Return the (x, y) coordinate for the center point of the cell that contains the specified text.  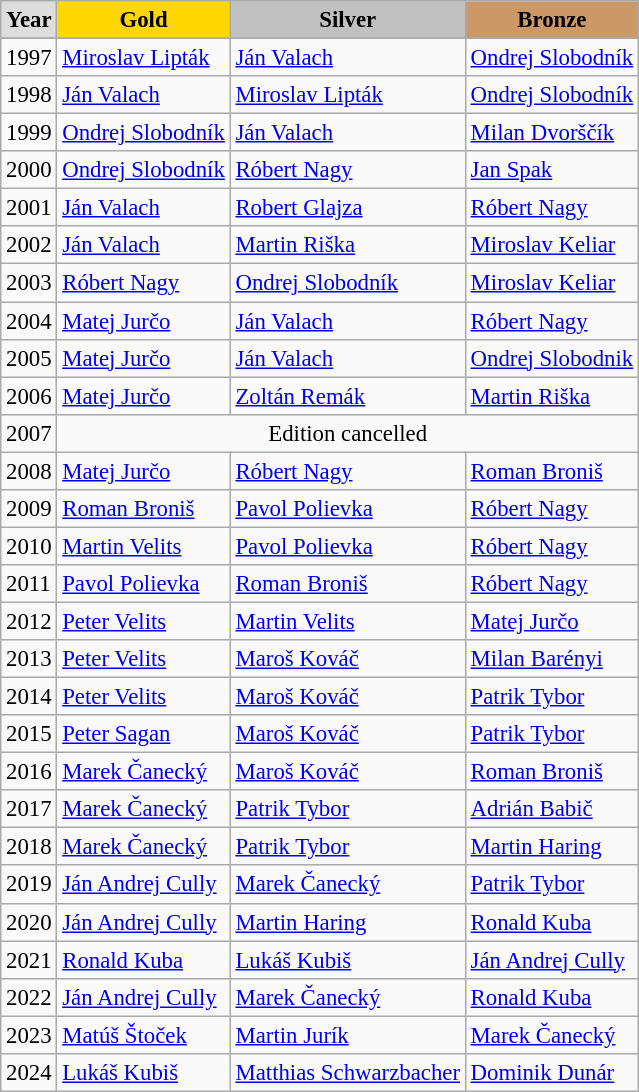
1999 (29, 133)
Silver (348, 20)
2008 (29, 471)
Dominik Dunár (552, 1073)
2019 (29, 885)
2021 (29, 960)
Martin Jurík (348, 1035)
Bronze (552, 20)
2009 (29, 509)
2024 (29, 1073)
1997 (29, 58)
2016 (29, 772)
2004 (29, 321)
2005 (29, 358)
2015 (29, 734)
2022 (29, 997)
2006 (29, 396)
Year (29, 20)
Matthias Schwarzbacher (348, 1073)
2007 (29, 433)
2013 (29, 659)
2023 (29, 1035)
2011 (29, 584)
Edition cancelled (348, 433)
Gold (144, 20)
2014 (29, 697)
2018 (29, 847)
2003 (29, 283)
Peter Sagan (144, 734)
Ondrej Slobodnik (552, 358)
2000 (29, 170)
Zoltán Remák (348, 396)
2002 (29, 245)
Milan Dvorščík (552, 133)
1998 (29, 95)
2010 (29, 546)
2012 (29, 621)
2017 (29, 809)
Robert Glajza (348, 208)
Adrián Babič (552, 809)
Milan Barényi (552, 659)
Matúš Štoček (144, 1035)
2001 (29, 208)
2020 (29, 922)
Jan Spak (552, 170)
